Detect which cell encompasses the target text, then output its [x, y] center coordinate. 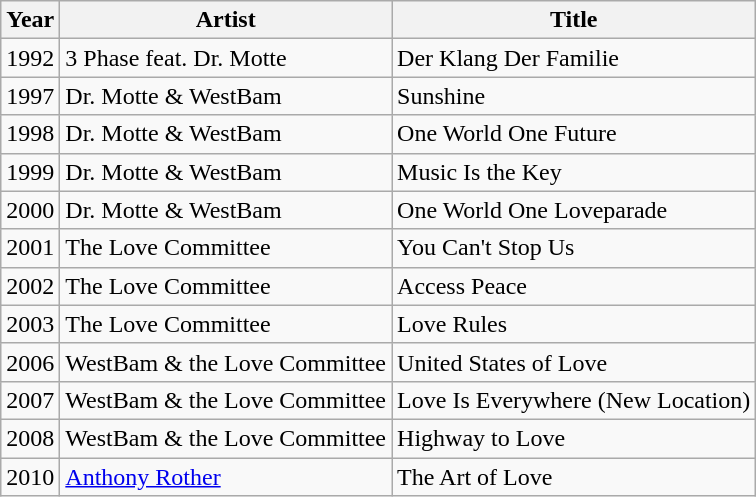
1999 [30, 172]
Title [574, 20]
United States of Love [574, 362]
Der Klang Der Familie [574, 58]
2010 [30, 477]
Highway to Love [574, 438]
Artist [226, 20]
The Art of Love [574, 477]
Anthony Rother [226, 477]
1992 [30, 58]
Sunshine [574, 96]
2002 [30, 286]
Love Rules [574, 324]
2007 [30, 400]
3 Phase feat. Dr. Motte [226, 58]
2003 [30, 324]
Music Is the Key [574, 172]
One World One Loveparade [574, 210]
1997 [30, 96]
Year [30, 20]
2001 [30, 248]
One World One Future [574, 134]
Access Peace [574, 286]
2006 [30, 362]
Love Is Everywhere (New Location) [574, 400]
You Can't Stop Us [574, 248]
2000 [30, 210]
1998 [30, 134]
2008 [30, 438]
